Locate the cell with the specified text and output its [x, y] center coordinate. 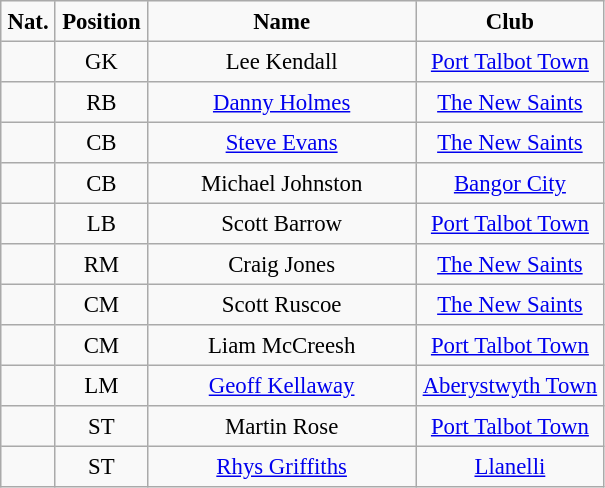
RB [101, 102]
Steve Evans [281, 142]
Position [101, 21]
Lee Kendall [281, 61]
LM [101, 385]
Scott Ruscoe [281, 304]
Club [510, 21]
Rhys Griffiths [281, 466]
Llanelli [510, 466]
Geoff Kellaway [281, 385]
Name [281, 21]
Danny Holmes [281, 102]
Nat. [28, 21]
GK [101, 61]
RM [101, 264]
Scott Barrow [281, 223]
Bangor City [510, 183]
Liam McCreesh [281, 345]
Aberystwyth Town [510, 385]
Martin Rose [281, 426]
Craig Jones [281, 264]
LB [101, 223]
Michael Johnston [281, 183]
